Find where the given text appears and provide that cell's center as (x, y) coordinate. 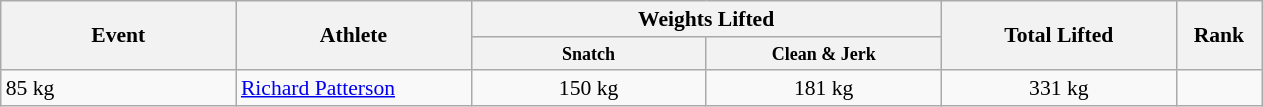
85 kg (118, 88)
Athlete (354, 36)
181 kg (824, 88)
Rank (1218, 36)
150 kg (588, 88)
Snatch (588, 54)
Event (118, 36)
331 kg (1058, 88)
Clean & Jerk (824, 54)
Weights Lifted (706, 19)
Richard Patterson (354, 88)
Total Lifted (1058, 36)
